Provide the [X, Y] coordinate of the cell's center where the given text is located.  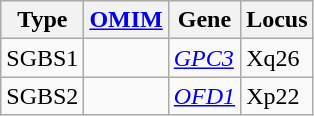
OMIM [126, 20]
Locus [277, 20]
SGBS2 [42, 96]
Type [42, 20]
GPC3 [204, 58]
Gene [204, 20]
Xp22 [277, 96]
Xq26 [277, 58]
OFD1 [204, 96]
SGBS1 [42, 58]
